Capture the cell that displays the provided text and extract its [X, Y] central coordinate. 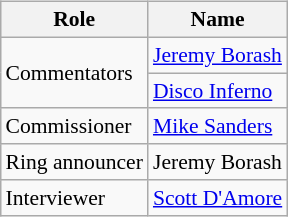
Disco Inferno [218, 91]
Name [218, 20]
Scott D'Amore [218, 198]
Role [74, 20]
Commissioner [74, 126]
Interviewer [74, 198]
Ring announcer [74, 162]
Mike Sanders [218, 126]
Commentators [74, 72]
